Extract the [x, y] coordinate from the center of the cell holding the provided text.  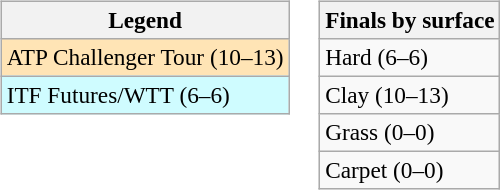
Grass (0–0) [410, 133]
Legend [145, 20]
ITF Futures/WTT (6–6) [145, 95]
Clay (10–13) [410, 95]
ATP Challenger Tour (10–13) [145, 57]
Finals by surface [410, 20]
Hard (6–6) [410, 57]
Carpet (0–0) [410, 171]
